Scan for the cell matching the given text and deliver its [x, y] coordinate at center. 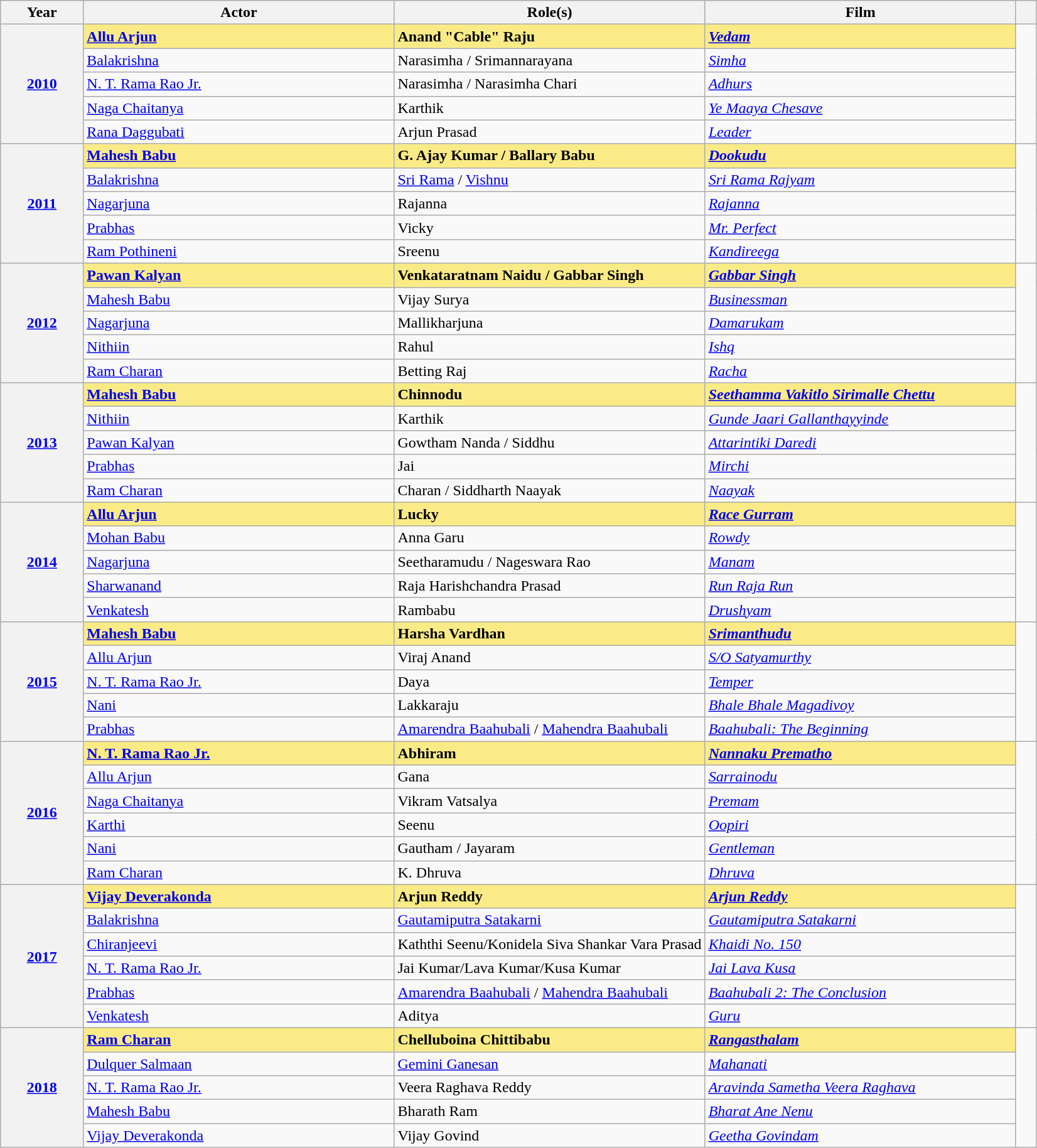
Sri Rama Rajyam [860, 180]
2013 [42, 443]
Abhiram [550, 753]
Narasimha / Srimannarayana [550, 60]
Viraj Anand [550, 657]
Premam [860, 801]
Run Raja Run [860, 586]
Vijay Govind [550, 1135]
Dookudu [860, 156]
Karthi [239, 825]
Veera Raghava Reddy [550, 1088]
Narasimha / Narasimha Chari [550, 84]
Race Gurram [860, 514]
Sreenu [550, 251]
Anna Garu [550, 538]
S/O Satyamurthy [860, 657]
Jai [550, 466]
Sharwanand [239, 586]
Kaththi Seenu/Konidela Siva Shankar Vara Prasad [550, 944]
Harsha Vardhan [550, 633]
Seethamma Vakitlo Sirimalle Chettu [860, 395]
Baahubali: The Beginning [860, 729]
Arjun Prasad [550, 132]
Baahubali 2: The Conclusion [860, 992]
Geetha Govindam [860, 1135]
Kandireega [860, 251]
Ishq [860, 347]
2017 [42, 956]
Mallikharjuna [550, 323]
Actor [239, 13]
Betting Raj [550, 371]
Role(s) [550, 13]
Ram Pothineni [239, 251]
Rana Daggubati [239, 132]
Aravinda Sametha Veera Raghava [860, 1088]
2015 [42, 681]
Gautham / Jayaram [550, 849]
Vedam [860, 36]
Gowtham Nanda / Siddhu [550, 443]
Seenu [550, 825]
Damarukam [860, 323]
Gentleman [860, 849]
Bharath Ram [550, 1112]
Gunde Jaari Gallanthayyinde [860, 419]
Chiranjeevi [239, 944]
Srimanthudu [860, 633]
Daya [550, 681]
2016 [42, 813]
Chinnodu [550, 395]
Rahul [550, 347]
Sri Rama / Vishnu [550, 180]
Leader [860, 132]
Mr. Perfect [860, 227]
Rowdy [860, 538]
Charan / Siddharth Naayak [550, 490]
2010 [42, 84]
Bharat Ane Nenu [860, 1112]
2011 [42, 203]
Gemini Ganesan [550, 1064]
Adhurs [860, 84]
2018 [42, 1087]
Mahanati [860, 1064]
Gana [550, 777]
Drushyam [860, 609]
Jai Kumar/Lava Kumar/Kusa Kumar [550, 968]
Nannaku Prematho [860, 753]
Rangasthalam [860, 1039]
Manam [860, 562]
Simha [860, 60]
Khaidi No. 150 [860, 944]
Seetharamudu / Nageswara Rao [550, 562]
Mohan Babu [239, 538]
2012 [42, 323]
G. Ajay Kumar / Ballary Babu [550, 156]
Dhruva [860, 872]
Vijay Surya [550, 299]
Naayak [860, 490]
2014 [42, 562]
Rambabu [550, 609]
Mirchi [860, 466]
Vikram Vatsalya [550, 801]
Venkataratnam Naidu / Gabbar Singh [550, 275]
Aditya [550, 1016]
Year [42, 13]
Racha [860, 371]
Dulquer Salmaan [239, 1064]
Vicky [550, 227]
Sarrainodu [860, 777]
Chelluboina Chittibabu [550, 1039]
Ye Maaya Chesave [860, 108]
Jai Lava Kusa [860, 968]
Bhale Bhale Magadivoy [860, 705]
Businessman [860, 299]
Film [860, 13]
Attarintiki Daredi [860, 443]
K. Dhruva [550, 872]
Lucky [550, 514]
Gabbar Singh [860, 275]
Lakkaraju [550, 705]
Oopiri [860, 825]
Temper [860, 681]
Anand "Cable" Raju [550, 36]
Raja Harishchandra Prasad [550, 586]
Guru [860, 1016]
